Find where the given text appears and provide that cell's center as (X, Y) coordinate. 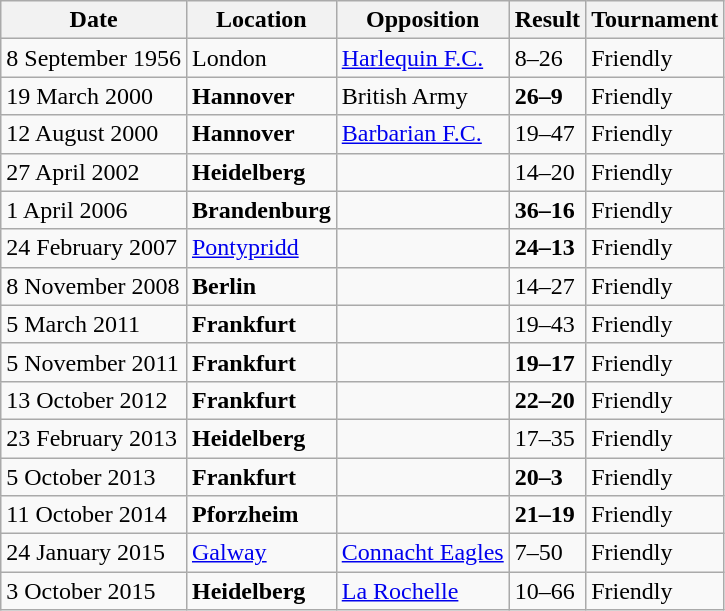
10–66 (547, 591)
La Rochelle (422, 591)
British Army (422, 96)
19–43 (547, 324)
14–20 (547, 172)
19 March 2000 (94, 96)
5 November 2011 (94, 362)
Pforzheim (261, 515)
Brandenburg (261, 210)
23 February 2013 (94, 438)
24 January 2015 (94, 553)
21–19 (547, 515)
Date (94, 20)
27 April 2002 (94, 172)
Opposition (422, 20)
Harlequin F.C. (422, 58)
22–20 (547, 400)
Connacht Eagles (422, 553)
17–35 (547, 438)
26–9 (547, 96)
1 April 2006 (94, 210)
19–47 (547, 134)
8 November 2008 (94, 286)
14–27 (547, 286)
Result (547, 20)
Tournament (655, 20)
5 March 2011 (94, 324)
20–3 (547, 477)
Barbarian F.C. (422, 134)
7–50 (547, 553)
3 October 2015 (94, 591)
36–16 (547, 210)
12 August 2000 (94, 134)
Berlin (261, 286)
13 October 2012 (94, 400)
Pontypridd (261, 248)
London (261, 58)
24 February 2007 (94, 248)
8 September 1956 (94, 58)
8–26 (547, 58)
24–13 (547, 248)
5 October 2013 (94, 477)
19–17 (547, 362)
Location (261, 20)
Galway (261, 553)
11 October 2014 (94, 515)
